Find where the given text appears and provide that cell's center as [X, Y] coordinate. 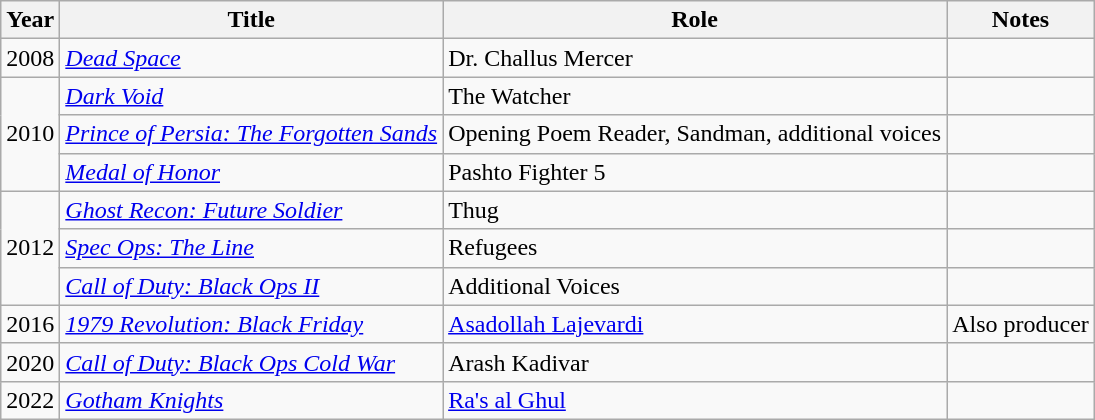
Role [695, 20]
2022 [30, 400]
Opening Poem Reader, Sandman, additional voices [695, 134]
Medal of Honor [252, 172]
Call of Duty: Black Ops II [252, 286]
2010 [30, 134]
Pashto Fighter 5 [695, 172]
Spec Ops: The Line [252, 248]
The Watcher [695, 96]
Gotham Knights [252, 400]
Refugees [695, 248]
Dead Space [252, 58]
Ghost Recon: Future Soldier [252, 210]
2008 [30, 58]
Year [30, 20]
Additional Voices [695, 286]
Arash Kadivar [695, 362]
Notes [1021, 20]
2016 [30, 324]
Thug [695, 210]
Dr. Challus Mercer [695, 58]
2020 [30, 362]
Dark Void [252, 96]
Title [252, 20]
2012 [30, 248]
Call of Duty: Black Ops Cold War [252, 362]
Also producer [1021, 324]
Prince of Persia: The Forgotten Sands [252, 134]
Asadollah Lajevardi [695, 324]
1979 Revolution: Black Friday [252, 324]
Ra's al Ghul [695, 400]
